Provide the (x, y) coordinate of the cell's center where the given text is located.  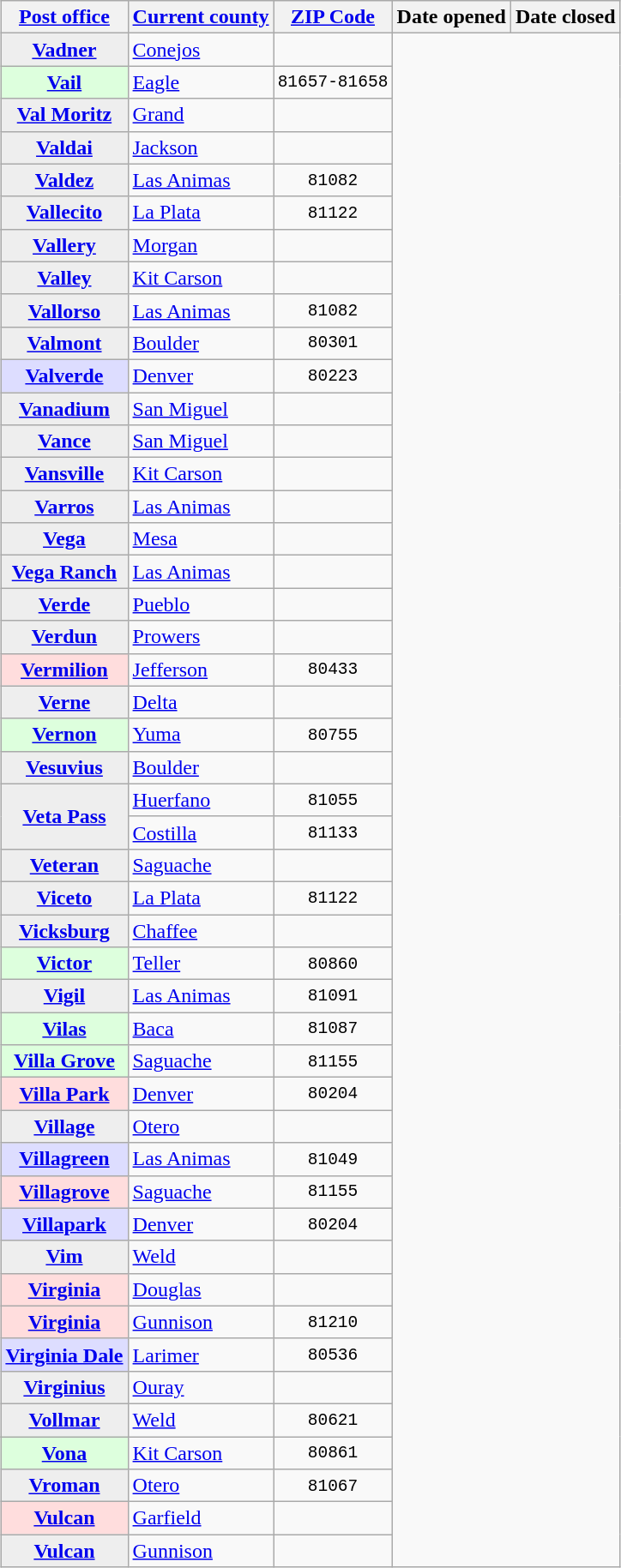
Larimer (201, 1355)
Vance (64, 442)
Chaffee (201, 930)
Valdai (64, 147)
Teller (201, 964)
81091 (333, 996)
Date closed (565, 17)
Vilas (64, 1029)
Vesuvius (64, 767)
Jefferson (201, 670)
Douglas (201, 1289)
80755 (333, 735)
Valmont (64, 343)
Val Moritz (64, 115)
Vanadium (64, 409)
Virginia Dale (64, 1355)
Village (64, 1126)
Garfield (201, 1518)
Vona (64, 1453)
81133 (333, 832)
Jackson (201, 147)
Current county (201, 17)
Vega (64, 539)
Yuma (201, 735)
Pueblo (201, 604)
Ouray (201, 1387)
Vim (64, 1257)
80621 (333, 1420)
Date opened (451, 17)
Villagreen (64, 1159)
Valley (64, 278)
Baca (201, 1029)
Mesa (201, 539)
Virginius (64, 1387)
Villagrove (64, 1192)
Delta (201, 702)
81067 (333, 1486)
Vallecito (64, 213)
Vernon (64, 735)
Vallorso (64, 310)
Valdez (64, 180)
Vollmar (64, 1420)
Villa Park (64, 1094)
Victor (64, 964)
Conejos (201, 50)
Vega Ranch (64, 572)
Verne (64, 702)
Costilla (201, 832)
Villa Grove (64, 1061)
Post office (64, 17)
Vermilion (64, 670)
Vail (64, 82)
Vigil (64, 996)
Morgan (201, 245)
81087 (333, 1029)
Vallery (64, 245)
Veteran (64, 865)
Veta Pass (64, 816)
Prowers (201, 637)
Verdun (64, 637)
Eagle (201, 82)
Viceto (64, 898)
80433 (333, 670)
Varros (64, 507)
80223 (333, 375)
Grand (201, 115)
Vroman (64, 1486)
80301 (333, 343)
Valverde (64, 375)
ZIP Code (333, 17)
81055 (333, 800)
Villapark (64, 1224)
Vadner (64, 50)
Vansville (64, 474)
81657-81658 (333, 82)
80536 (333, 1355)
81210 (333, 1322)
80861 (333, 1453)
Verde (64, 604)
81049 (333, 1159)
80860 (333, 964)
Vicksburg (64, 930)
Huerfano (201, 800)
